Output the [X, Y] coordinate of the center of the cell containing the given text.  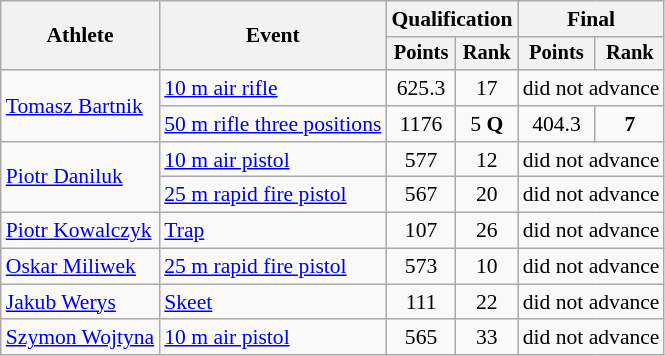
5 Q [487, 124]
565 [420, 338]
Szymon Wojtyna [80, 338]
Oskar Miliwek [80, 267]
Qualification [452, 19]
Trap [272, 231]
Athlete [80, 36]
Tomasz Bartnik [80, 106]
33 [487, 338]
107 [420, 231]
7 [630, 124]
Piotr Daniluk [80, 178]
22 [487, 302]
404.3 [556, 124]
577 [420, 160]
111 [420, 302]
573 [420, 267]
17 [487, 88]
1176 [420, 124]
Jakub Werys [80, 302]
Final [592, 19]
Piotr Kowalczyk [80, 231]
Event [272, 36]
26 [487, 231]
10 [487, 267]
10 m air rifle [272, 88]
Skeet [272, 302]
50 m rifle three positions [272, 124]
625.3 [420, 88]
12 [487, 160]
20 [487, 195]
567 [420, 195]
